From the cell containing the given text, extract its center point as [X, Y] coordinate. 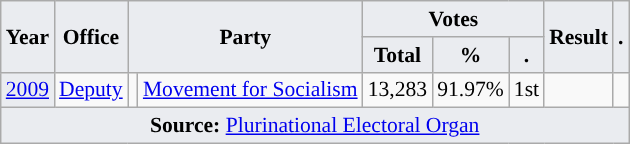
Total [398, 55]
Office [91, 36]
% [470, 55]
Deputy [91, 90]
1st [526, 90]
Votes [454, 19]
Source: Plurinational Electoral Organ [315, 126]
Year [28, 36]
91.97% [470, 90]
13,283 [398, 90]
2009 [28, 90]
Movement for Socialism [250, 90]
Result [578, 36]
Party [246, 36]
